Identify which cell holds the provided text, then report its [X, Y] central coordinate. 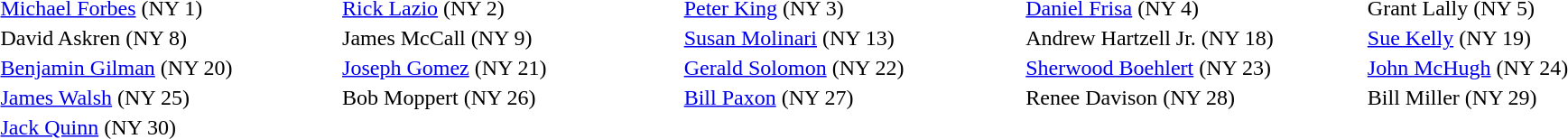
James McCall (NY 9) [511, 38]
Sherwood Boehlert (NY 23) [1194, 68]
Susan Molinari (NY 13) [852, 38]
Bill Paxon (NY 27) [852, 97]
Joseph Gomez (NY 21) [511, 68]
Renee Davison (NY 28) [1194, 97]
Andrew Hartzell Jr. (NY 18) [1194, 38]
Bob Moppert (NY 26) [511, 97]
Gerald Solomon (NY 22) [852, 68]
